From the cell containing the given text, extract its center point as (X, Y) coordinate. 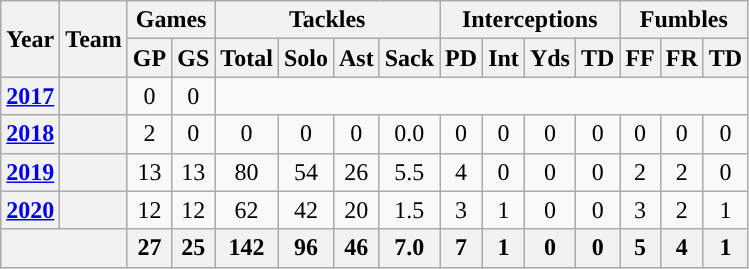
80 (247, 172)
0.0 (409, 134)
46 (356, 248)
PD (462, 58)
Solo (306, 58)
20 (356, 210)
GS (194, 58)
Interceptions (530, 20)
2019 (30, 172)
26 (356, 172)
5 (640, 248)
7.0 (409, 248)
Total (247, 58)
1.5 (409, 210)
27 (149, 248)
Games (170, 20)
42 (306, 210)
54 (306, 172)
GP (149, 58)
2020 (30, 210)
142 (247, 248)
Year (30, 39)
Tackles (328, 20)
Int (504, 58)
FF (640, 58)
25 (194, 248)
Team (94, 39)
Yds (550, 58)
FR (682, 58)
2017 (30, 96)
Ast (356, 58)
5.5 (409, 172)
Fumbles (684, 20)
62 (247, 210)
Sack (409, 58)
7 (462, 248)
2018 (30, 134)
96 (306, 248)
